Pinpoint the cell where the given text exists, returning its [X, Y] midpoint coordinate. 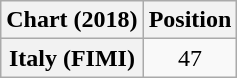
Chart (2018) [72, 20]
Position [190, 20]
Italy (FIMI) [72, 58]
47 [190, 58]
